Output the [x, y] coordinate of the center of the cell containing the given text.  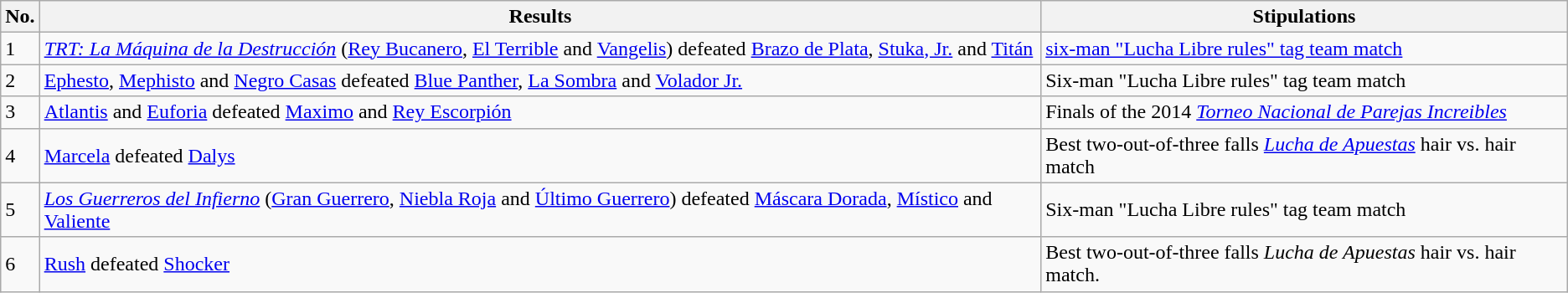
Rush defeated Shocker [540, 265]
No. [20, 17]
Finals of the 2014 Torneo Nacional de Parejas Increibles [1305, 112]
5 [20, 209]
4 [20, 156]
Best two-out-of-three falls Lucha de Apuestas hair vs. hair match. [1305, 265]
Los Guerreros del Infierno (Gran Guerrero, Niebla Roja and Último Guerrero) defeated Máscara Dorada, Místico and Valiente [540, 209]
Stipulations [1305, 17]
Marcela defeated Dalys [540, 156]
2 [20, 80]
Best two-out-of-three falls Lucha de Apuestas hair vs. hair match [1305, 156]
3 [20, 112]
Results [540, 17]
TRT: La Máquina de la Destrucción (Rey Bucanero, El Terrible and Vangelis) defeated Brazo de Plata, Stuka, Jr. and Titán [540, 49]
Ephesto, Mephisto and Negro Casas defeated Blue Panther, La Sombra and Volador Jr. [540, 80]
six-man "Lucha Libre rules" tag team match [1305, 49]
Atlantis and Euforia defeated Maximo and Rey Escorpión [540, 112]
1 [20, 49]
6 [20, 265]
